Search for the cell housing the specified text and yield its [X, Y] center coordinate. 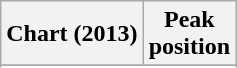
Peakposition [189, 34]
Chart (2013) [72, 34]
